From the cell containing the given text, extract its center point as (x, y) coordinate. 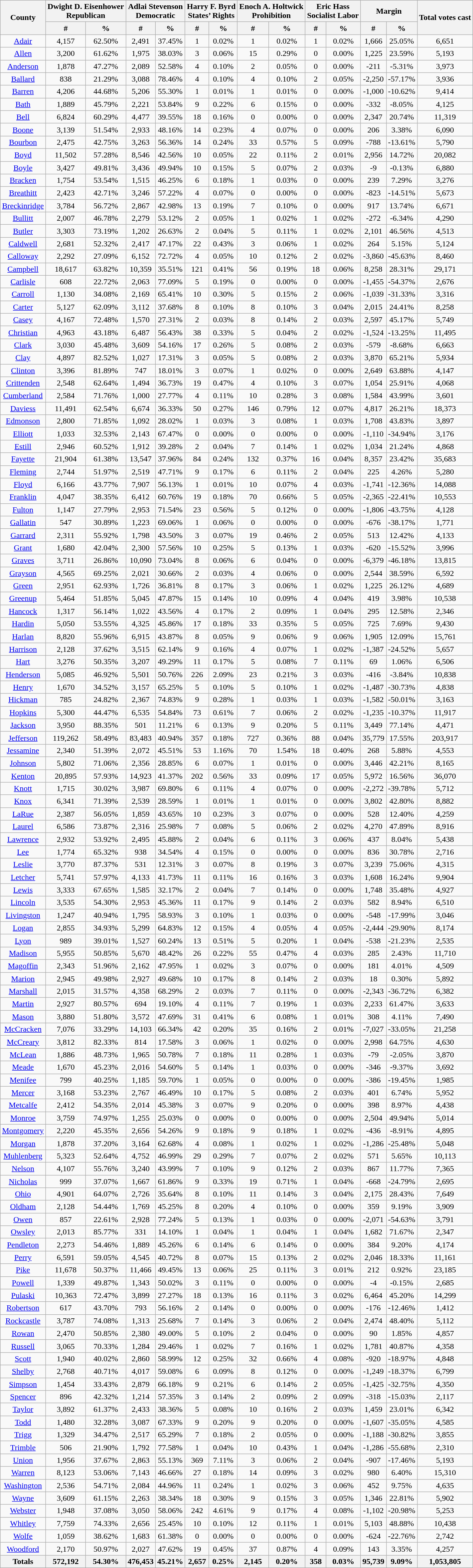
-54.63% (402, 1219)
-13.61% (402, 142)
6,464 (373, 1295)
11,678 (66, 1270)
65.41% (170, 294)
50 (197, 408)
5,438 (445, 839)
814 (140, 1042)
1,202 (140, 231)
1,769 (140, 1207)
6,341 (66, 801)
-1,524 (373, 332)
1,130 (66, 294)
3,692 (445, 1067)
Hancock (23, 611)
Henderson (23, 674)
10,553 (445, 497)
Eric HassSocialist Labor (333, 11)
26.63% (170, 231)
90 (373, 1333)
Margin (389, 11)
4,585 (445, 1422)
Carroll (23, 294)
73.04% (170, 560)
30.66% (170, 573)
2,175 (373, 1194)
2,367 (140, 700)
-1,455 (373, 282)
-15.03% (402, 1397)
Carlisle (23, 282)
11,502 (66, 155)
42.75% (106, 142)
1,454 (66, 1384)
358 (316, 1561)
56.13% (170, 484)
Washington (23, 1485)
1,726 (140, 586)
Lawrence (23, 839)
37.96% (170, 459)
62.09% (106, 307)
896 (66, 1397)
5,464 (66, 599)
2,221 (140, 104)
8,460 (445, 256)
28.85% (170, 763)
-1,741 (373, 484)
3,316 (445, 294)
56.43% (170, 332)
74.08% (106, 1321)
867 (373, 1169)
2.09% (223, 674)
-176 (373, 1308)
2,013 (66, 1232)
-1,110 (373, 434)
212 (373, 1270)
3,396 (66, 371)
1,339 (66, 1283)
2,536 (66, 1485)
54.71% (106, 1485)
50.78% (170, 1055)
42.04% (106, 548)
45.48% (106, 345)
2,933 (140, 130)
-8.68% (402, 345)
37.67% (106, 1460)
-5.31% (402, 66)
57.93% (106, 776)
-50.01% (402, 700)
60.24% (170, 940)
72.72% (170, 256)
2,170 (66, 1549)
Clark (23, 345)
3,240 (140, 1169)
5,802 (66, 763)
5,050 (66, 624)
-13.25% (402, 332)
59.05% (106, 1257)
13,547 (140, 459)
3,088 (140, 79)
52.58% (170, 66)
Spencer (23, 1397)
40.87% (402, 1346)
5,934 (445, 358)
26.86% (106, 560)
2,475 (66, 142)
7,907 (140, 484)
1,771 (445, 522)
-1,039 (373, 294)
48.42% (170, 953)
2,879 (140, 1384)
53.54% (106, 180)
11,319 (445, 117)
54.46% (106, 1245)
56.14% (106, 611)
4,125 (445, 104)
62.68% (170, 1143)
6,824 (66, 117)
5,206 (140, 92)
Martin (23, 1004)
-1,806 (373, 510)
1,527 (140, 940)
-10.62% (402, 92)
32.17% (170, 890)
8.97% (402, 1105)
476,453 (140, 1561)
8,123 (66, 1473)
4,927 (445, 890)
Lewis (23, 890)
32.28% (106, 1422)
-0.15% (402, 1283)
3.98% (402, 599)
57.97% (106, 877)
12.31% (170, 865)
35.48% (402, 890)
-36.72% (402, 991)
-24.52% (402, 649)
-2,444 (373, 928)
0.51% (223, 940)
1,682 (373, 1232)
25.68% (170, 1321)
2,279 (140, 218)
13,815 (445, 560)
1,022 (140, 611)
6,535 (140, 712)
6,090 (445, 130)
Clay (23, 358)
1,781 (373, 1346)
42.98% (170, 206)
0.46% (287, 535)
2,016 (140, 1067)
5,712 (445, 789)
23.42% (402, 459)
Lyon (23, 940)
Elliott (23, 434)
21.29% (106, 79)
-2.05% (402, 1055)
0.36% (287, 738)
119,262 (66, 738)
55.30% (170, 92)
Fleming (23, 472)
11,710 (445, 953)
73.87% (106, 827)
6,586 (66, 827)
11,917 (445, 712)
45.26% (170, 1245)
4,206 (66, 92)
3,535 (66, 903)
3,601 (445, 396)
1,792 (140, 1447)
McCreary (23, 1042)
2,233 (373, 1004)
55.76% (106, 1169)
-332 (373, 104)
2,117 (445, 1397)
LaRue (23, 814)
46.66% (170, 1473)
Henry (23, 687)
4,270 (373, 827)
1,715 (66, 789)
72.47% (106, 1295)
5,300 (66, 712)
Trimble (23, 1447)
63.88% (402, 371)
2,220 (66, 1131)
56.36% (170, 142)
1,053,805 (445, 1561)
Adlai StevensonDemocratic (155, 11)
Leslie (23, 865)
38.34% (170, 1498)
5.15% (402, 244)
1,584 (373, 396)
Graves (23, 560)
2,767 (140, 1093)
42.56% (170, 155)
-10.37% (402, 712)
8,820 (66, 637)
1,570 (140, 320)
Edmonson (23, 421)
48.88% (402, 1523)
46.78% (106, 218)
4,257 (445, 1549)
2,744 (66, 472)
Bullitt (23, 218)
Hardin (23, 624)
77.09% (170, 282)
26 (197, 953)
9.75% (402, 1485)
71.76% (106, 396)
1,000 (140, 396)
49.00% (170, 1333)
20,082 (445, 155)
3,936 (445, 79)
51.97% (106, 472)
40.02% (106, 1359)
4,689 (445, 586)
72.48% (106, 320)
3.38% (402, 130)
25.05% (402, 41)
2,584 (66, 396)
0.71% (287, 1181)
Jessamine (23, 750)
15,761 (445, 637)
25 (253, 1270)
28.31% (402, 269)
37.20% (106, 1143)
Bourbon (23, 142)
4,857 (445, 1333)
Pike (23, 1270)
5,741 (66, 877)
57.22% (170, 193)
3,303 (66, 231)
Hopkins (23, 712)
37.62% (106, 649)
56.72% (106, 206)
-1,102 (373, 1511)
-211 (373, 66)
1,956 (66, 1460)
6,591 (66, 1257)
3,065 (66, 1346)
4.26% (402, 472)
55.96% (106, 637)
37.08% (106, 1511)
34.54% (170, 852)
1,185 (140, 1080)
39.01% (106, 940)
5,902 (445, 1498)
Franklin (23, 497)
Laurel (23, 827)
Knox (23, 801)
48.16% (170, 130)
3,112 (140, 307)
14,103 (140, 1029)
6,412 (140, 497)
1,147 (66, 510)
5,085 (66, 674)
9,430 (445, 624)
55 (253, 953)
2,867 (140, 206)
1,859 (140, 814)
2,343 (66, 966)
2,310 (445, 1447)
38.35% (106, 497)
3,436 (140, 167)
-416 (373, 674)
1,940 (66, 1359)
6,674 (140, 408)
3,163 (445, 700)
999 (66, 1181)
58.49% (106, 738)
-8.91% (402, 1131)
12.58% (402, 611)
27.09% (106, 256)
Magoffin (23, 966)
-1,235 (373, 712)
3,770 (66, 865)
331 (140, 1232)
47.27% (106, 66)
54.60% (170, 1067)
18.33% (402, 1257)
2,676 (445, 282)
6,651 (445, 41)
2,474 (373, 1321)
121 (197, 269)
23.59% (402, 54)
Dwight D. EisenhowerRepublican (86, 11)
4,068 (445, 383)
4,017 (140, 1371)
3,855 (445, 1435)
6,152 (140, 256)
0.57% (287, 142)
32 (253, 1359)
-788 (373, 142)
-624 (373, 1536)
34.08% (106, 294)
42.80% (402, 801)
528 (373, 814)
9.19% (402, 1207)
Calloway (23, 256)
2,928 (140, 1219)
44.68% (106, 92)
Ballard (23, 79)
55.13% (170, 1460)
66.18% (170, 1384)
69 (373, 662)
38.36% (170, 1410)
8.04% (402, 839)
-538 (373, 940)
26.12% (402, 586)
Fayette (23, 459)
-12.36% (402, 484)
95,739 (373, 1561)
37.07% (106, 1181)
2,014 (140, 1105)
Trigg (23, 1435)
5,972 (373, 776)
3,633 (445, 1004)
24.41% (402, 307)
22.81% (402, 1498)
33.29% (106, 1029)
27.27% (170, 1295)
2,685 (445, 1283)
1,033 (66, 434)
Wayne (23, 1498)
37.45% (170, 41)
25.45% (170, 1523)
16.24% (402, 877)
Adair (23, 41)
0.37% (287, 459)
5,103 (373, 1523)
1,412 (445, 1308)
2,932 (66, 839)
6,166 (66, 484)
Shelby (23, 1371)
1,247 (66, 915)
2,855 (66, 928)
Gallatin (23, 522)
58.93% (170, 915)
Breckinridge (23, 206)
-45.63% (402, 256)
3,449 (373, 725)
1,515 (140, 180)
2,311 (66, 535)
45.88% (170, 839)
-579 (373, 345)
2,340 (66, 750)
-318 (373, 1397)
-9 (373, 167)
2,657 (197, 1561)
60.29% (106, 117)
1,754 (66, 180)
21,904 (66, 459)
5,892 (445, 978)
8,357 (373, 459)
4,513 (445, 231)
4,630 (445, 1042)
2,863 (140, 1460)
Marshall (23, 991)
Green (23, 586)
7,649 (445, 1194)
452 (373, 1485)
73 (197, 712)
1,059 (66, 1536)
3,087 (140, 1422)
21,258 (445, 1029)
42.71% (106, 193)
-57.17% (402, 79)
34.47% (106, 1435)
31 (197, 1017)
34.52% (106, 687)
Clinton (23, 371)
-35.05% (402, 1422)
5,501 (140, 674)
Warren (23, 1473)
2,716 (445, 852)
-43.75% (402, 510)
49.98% (106, 978)
-30.82% (402, 1435)
12.42% (402, 535)
50.76% (170, 674)
Boyd (23, 155)
41.73% (170, 877)
82.52% (106, 358)
12.40% (402, 814)
-272 (373, 218)
4,509 (445, 966)
40.71% (106, 1371)
-20.98% (402, 1511)
3,892 (66, 1410)
6,592 (445, 573)
-436 (373, 1131)
35,683 (445, 459)
0.40% (343, 750)
2,945 (66, 978)
5,670 (140, 953)
58.99% (170, 1359)
5,045 (140, 599)
49.29% (170, 662)
70.33% (106, 1346)
25.98% (170, 827)
-18.97% (402, 1359)
52.32% (106, 244)
7,076 (66, 1029)
46.99% (170, 1156)
53.55% (106, 624)
-33.05% (402, 1029)
3,787 (66, 1321)
4,963 (66, 332)
27 (197, 1473)
-14.51% (402, 193)
17.58% (170, 1042)
3,784 (66, 206)
3,446 (373, 763)
4.61% (223, 1511)
Whitley (23, 1523)
980 (373, 1473)
7.11% (223, 1460)
3,239 (373, 865)
0.79% (287, 408)
56 (253, 269)
56.05% (106, 814)
69.25% (106, 573)
4,848 (445, 1359)
2,162 (140, 966)
Boyle (23, 167)
2,143 (140, 434)
2,380 (140, 1333)
239 (373, 180)
2,946 (66, 446)
3,996 (445, 548)
6,510 (445, 903)
5,952 (445, 1093)
Garrard (23, 535)
359 (373, 1207)
1,774 (66, 852)
40.72% (170, 1257)
6,880 (445, 167)
4,167 (66, 320)
2,292 (66, 256)
2,726 (140, 1194)
-346 (373, 1067)
1.06% (402, 662)
Nelson (23, 1169)
-21.23% (402, 940)
54.26% (170, 1131)
Todd (23, 1422)
7.29% (402, 180)
Carter (23, 307)
65.32% (106, 852)
Letcher (23, 877)
80.57% (106, 1004)
26.21% (402, 408)
54.16% (170, 345)
18.01% (170, 371)
38 (197, 332)
1,975 (140, 54)
65.21% (402, 358)
Bell (23, 117)
33.43% (106, 1384)
47.89% (402, 827)
3,050 (140, 1511)
Lee (23, 852)
3,791 (445, 1219)
77.58% (170, 1447)
Wolfe (23, 1536)
Logan (23, 928)
-1,387 (373, 649)
-22.41% (402, 497)
3,139 (66, 130)
181 (373, 966)
Allen (23, 54)
27.77% (170, 396)
62.64% (106, 383)
4,259 (445, 814)
531 (140, 865)
35 (253, 1029)
-54.37% (402, 282)
501 (140, 725)
42.32% (106, 1397)
4,325 (140, 624)
17.55% (402, 738)
1,459 (373, 1410)
Grayson (23, 573)
0.92% (402, 1270)
-12.46% (402, 1308)
5,048 (445, 1143)
Union (23, 1460)
1,667 (140, 1181)
3,880 (66, 1017)
1,608 (373, 877)
2,768 (66, 1371)
4,147 (445, 371)
Jackson (23, 725)
18,617 (66, 269)
45.23% (106, 1067)
50.97% (106, 1549)
49.87% (106, 1283)
22.72% (106, 282)
2,387 (66, 814)
49.68% (170, 978)
81.89% (106, 371)
-1,000 (373, 92)
35,779 (373, 738)
9,414 (445, 92)
51.96% (106, 966)
16.56% (402, 776)
53.92% (106, 839)
-17.99% (402, 915)
Jefferson (23, 738)
7,759 (66, 1523)
2,998 (373, 1042)
617 (66, 1308)
2,519 (140, 472)
73.19% (106, 231)
11,495 (445, 332)
23.01% (402, 1410)
513 (373, 535)
53.06% (106, 1473)
5,657 (445, 649)
2,263 (140, 1498)
11.21% (170, 725)
-386 (373, 1080)
Menifee (23, 1080)
6,799 (445, 1371)
51.39% (106, 750)
4.11% (402, 1017)
61.37% (106, 1410)
55.92% (106, 535)
1,034 (373, 446)
3,168 (66, 1093)
3,899 (140, 1295)
3,046 (445, 915)
5.65% (402, 1156)
2,007 (66, 218)
Ohio (23, 1194)
45.36% (170, 903)
1,912 (140, 446)
-38.17% (402, 522)
Greenup (23, 599)
1,680 (66, 548)
4,838 (445, 687)
0.87% (287, 1549)
-2,272 (373, 789)
608 (66, 282)
Taylor (23, 1410)
2,300 (140, 548)
3,897 (445, 421)
51.54% (106, 130)
27.79% (106, 510)
39.55% (170, 117)
5,127 (66, 307)
43.18% (106, 332)
5,253 (445, 1511)
46.49% (170, 1093)
28.02% (170, 421)
36.81% (170, 586)
1,985 (445, 1080)
1,027 (140, 358)
3,973 (445, 66)
45.51% (170, 750)
3,950 (66, 725)
County (23, 17)
2,072 (140, 750)
67.47% (170, 434)
2,273 (66, 1245)
41.37% (170, 776)
799 (66, 1080)
2,517 (140, 1435)
22.61% (106, 1219)
Metcalfe (23, 1105)
202 (197, 776)
-29.90% (402, 928)
9.20% (402, 1245)
5,673 (445, 193)
4,290 (445, 218)
-1,582 (373, 700)
6,506 (445, 662)
3,176 (445, 434)
Grant (23, 548)
Mason (23, 1017)
-920 (373, 1359)
7.69% (402, 624)
2.43% (402, 953)
62.54% (106, 408)
8,546 (140, 155)
3,200 (66, 54)
30.78% (402, 852)
-19.45% (402, 1080)
2,169 (140, 294)
1,343 (140, 1283)
10,838 (445, 674)
-55.68% (402, 1447)
419 (373, 599)
401 (373, 1093)
2,089 (140, 66)
-3.84% (402, 674)
1,313 (140, 1321)
3,164 (140, 1143)
38.59% (402, 573)
10,359 (140, 269)
42 (197, 1029)
64.83% (170, 928)
66.34% (170, 1029)
-4 (373, 1283)
-1,188 (373, 1435)
989 (66, 940)
83,483 (140, 738)
2,951 (66, 586)
6,915 (140, 637)
4,545 (140, 1257)
McCracken (23, 1029)
14,923 (140, 776)
Butler (23, 231)
50.35% (106, 662)
3,572 (140, 1017)
49.45% (170, 1270)
4,315 (445, 865)
57.56% (170, 548)
Perry (23, 1257)
45.38% (170, 1105)
Russell (23, 1346)
2,956 (373, 155)
4,553 (445, 750)
53.12% (170, 218)
-46.18% (402, 560)
36,070 (445, 776)
25.03% (170, 1118)
17.31% (170, 358)
295 (373, 611)
38.62% (106, 1536)
60.76% (170, 497)
9.09% (402, 1561)
6,663 (445, 345)
-8.05% (402, 104)
Johnson (23, 763)
2,423 (66, 193)
-39.78% (402, 789)
15,310 (445, 1473)
8,165 (445, 763)
Estill (23, 446)
1,255 (140, 1118)
725 (373, 624)
3,030 (66, 345)
19.10% (170, 1004)
11,161 (445, 1257)
3,812 (66, 1042)
-25.48% (402, 1143)
Breathitt (23, 193)
Livingston (23, 915)
1,708 (373, 421)
3,515 (140, 649)
34.93% (106, 928)
36.33% (170, 408)
-548 (373, 915)
51.80% (106, 1017)
46.56% (402, 231)
1,905 (373, 637)
1,214 (140, 1397)
McLean (23, 1055)
-17.46% (402, 1460)
-7,027 (373, 1029)
203,917 (445, 738)
836 (373, 852)
62.14% (170, 649)
69.06% (170, 522)
Crittenden (23, 383)
2,356 (140, 763)
1,886 (66, 1055)
0.61% (223, 712)
64.07% (106, 1194)
50.37% (106, 1270)
Cumberland (23, 396)
10,438 (445, 1523)
10,090 (140, 560)
4,897 (66, 358)
3,987 (140, 789)
1,666 (373, 41)
917 (373, 206)
39.28% (170, 446)
Monroe (23, 1118)
37.68% (170, 307)
Daviess (23, 408)
398 (373, 1105)
87.37% (106, 865)
2,535 (445, 940)
Harry F. ByrdStates’ Rights (211, 11)
47.17% (170, 244)
71.54% (170, 510)
Morgan (23, 1143)
36.73% (170, 383)
2,491 (140, 41)
29,171 (445, 269)
24.82% (106, 700)
75.06% (402, 865)
7,365 (445, 1169)
43.87% (170, 637)
Campbell (23, 269)
11,491 (66, 408)
-30.73% (402, 687)
547 (66, 522)
Hickman (23, 700)
43.50% (170, 535)
Pulaski (23, 1295)
13.74% (402, 206)
-1,607 (373, 1422)
1,346 (373, 1498)
74.83% (170, 700)
38.03% (170, 54)
2,433 (140, 1410)
506 (66, 1447)
793 (140, 1308)
Casey (23, 320)
5,014 (445, 1118)
8,174 (445, 928)
-22.76% (402, 1536)
3,802 (373, 801)
4,817 (373, 408)
4,107 (66, 1169)
Powell (23, 1283)
Muhlenberg (23, 1156)
2,742 (445, 1536)
Owsley (23, 1232)
Oldham (23, 1207)
71.67% (402, 1232)
369 (197, 1460)
1,585 (140, 890)
6,671 (445, 206)
-1,425 (373, 1384)
-1,487 (373, 687)
1.16% (223, 750)
1,494 (140, 383)
4,157 (66, 41)
45.35% (106, 1131)
2,021 (140, 573)
5,124 (445, 244)
4,438 (445, 1105)
5.88% (402, 750)
60.52% (106, 446)
3,263 (140, 142)
0.26% (223, 345)
35.51% (170, 269)
64.75% (402, 1042)
Fulton (23, 510)
437 (373, 839)
Hart (23, 662)
18,373 (445, 408)
Caldwell (23, 244)
78.46% (170, 79)
28.43% (402, 1194)
226 (197, 674)
2,084 (140, 1485)
-31.33% (402, 294)
-907 (373, 1460)
49.81% (106, 167)
47.69% (170, 1017)
Knott (23, 789)
Harlan (23, 637)
Christian (23, 332)
2,539 (140, 801)
35.64% (170, 1194)
43.70% (106, 1308)
264 (373, 244)
Montgomery (23, 1131)
4,350 (445, 1384)
23,185 (445, 1270)
5,299 (140, 928)
77.14% (402, 725)
4.01% (402, 966)
-0.13% (402, 167)
6,487 (140, 332)
1,223 (140, 522)
2,101 (373, 231)
3,909 (445, 1207)
4,868 (445, 446)
2,316 (140, 827)
74.33% (106, 1523)
9,904 (445, 877)
2,412 (66, 1105)
53 (197, 750)
1,480 (66, 1422)
47.87% (170, 599)
938 (140, 852)
12.09% (402, 637)
4,635 (445, 1485)
54.44% (106, 1207)
5,323 (66, 1156)
-6.34% (402, 218)
Bath (23, 104)
727 (253, 738)
2,346 (445, 611)
0.35% (287, 624)
Anderson (23, 66)
84 (197, 459)
694 (140, 1004)
2,063 (140, 282)
Kenton (23, 776)
2,681 (66, 244)
71.85% (106, 421)
747 (140, 371)
Webster (23, 1511)
3,759 (66, 1118)
1,748 (373, 890)
45.17% (402, 320)
61.47% (402, 1004)
20,895 (66, 776)
-823 (373, 193)
67.33% (170, 1422)
4,174 (445, 1245)
65.29% (170, 1435)
Harrison (23, 649)
45.86% (170, 624)
45.79% (106, 104)
-668 (373, 1181)
4,477 (140, 117)
69.80% (170, 789)
-34.94% (402, 434)
5,955 (66, 953)
1,329 (66, 1435)
Marion (23, 978)
62.50% (106, 41)
6.40% (402, 1473)
77.24% (170, 1219)
-2,365 (373, 497)
68.29% (170, 991)
571 (373, 1156)
5,280 (445, 472)
6,342 (445, 1410)
0.45% (223, 1549)
71.06% (106, 763)
4,047 (66, 497)
53.23% (106, 1093)
308 (373, 1017)
48.40% (402, 1321)
44.96% (170, 1485)
6,382 (445, 991)
-9.37% (402, 1067)
7,143 (140, 1473)
8.94% (402, 903)
57.35% (170, 1397)
10,538 (445, 599)
2,417 (140, 244)
54.84% (170, 712)
1,795 (140, 915)
30.02% (106, 789)
785 (66, 700)
32.53% (106, 434)
43.65% (170, 814)
14,088 (445, 484)
2,470 (66, 1333)
5,112 (445, 1321)
1,965 (140, 1055)
45.20% (402, 1295)
61.86% (170, 1181)
10,113 (445, 1156)
-620 (373, 548)
5,749 (445, 320)
Meade (23, 1067)
46.25% (170, 180)
-2,343 (373, 991)
1,092 (140, 421)
63.82% (106, 269)
67.65% (106, 890)
42.21% (402, 763)
50.02% (170, 1283)
3.35% (402, 1549)
45.21% (170, 1561)
43.77% (106, 484)
30.89% (106, 522)
51.85% (106, 599)
2,544 (373, 573)
1.85% (402, 1333)
62.93% (106, 586)
Mercer (23, 1093)
2,597 (373, 320)
8,882 (445, 801)
47.62% (170, 1549)
2,504 (373, 1118)
48.73% (106, 1055)
71.39% (106, 801)
61.62% (106, 54)
3,157 (140, 687)
206 (373, 130)
31.57% (106, 991)
Enoch A. HoltwickProhibition (271, 11)
44.47% (106, 712)
268 (373, 750)
29 (197, 1156)
-79 (373, 1055)
384 (373, 1245)
Boone (23, 130)
357 (197, 738)
2,548 (66, 383)
65.25% (170, 687)
11,466 (140, 1270)
2,027 (140, 1549)
-2,071 (373, 1219)
0.27% (223, 408)
3,333 (66, 890)
Robertson (23, 1308)
45.25% (170, 1207)
Owen (23, 1219)
Pendleton (23, 1245)
4,895 (445, 1131)
2,800 (66, 421)
857 (66, 1219)
-676 (373, 522)
47.95% (170, 966)
37 (253, 1549)
225 (373, 472)
-32.75% (402, 1384)
5,790 (445, 142)
1,948 (66, 1511)
21.90% (106, 1447)
4,565 (66, 573)
3,207 (140, 662)
Floyd (23, 484)
4,752 (140, 1156)
Woodford (23, 1549)
43.83% (402, 421)
2,145 (253, 1561)
582 (373, 903)
21.24% (402, 446)
242 (197, 1511)
59.70% (170, 1080)
Totals (23, 1561)
1,317 (66, 611)
-1,249 (373, 1371)
-2,250 (373, 79)
85.77% (106, 1232)
7,490 (445, 1017)
2,860 (140, 1359)
82.33% (106, 1042)
59.08% (170, 1371)
3,246 (140, 193)
53.84% (170, 104)
-15.52% (402, 548)
132 (253, 459)
Scott (23, 1359)
58.06% (170, 1511)
27.31% (170, 320)
14.72% (402, 155)
3,427 (66, 167)
-24.79% (402, 1181)
47.71% (170, 472)
838 (66, 79)
Simpson (23, 1384)
1,284 (140, 1346)
14,299 (445, 1295)
54.35% (106, 1105)
8,916 (445, 827)
143 (373, 1549)
1,683 (140, 1536)
Total votes cast (445, 17)
28.59% (170, 801)
61.15% (106, 1498)
52.64% (106, 1156)
14.10% (170, 1232)
57.28% (106, 155)
572,192 (66, 1561)
4,901 (66, 1194)
74.97% (106, 1118)
88 (316, 738)
11.77% (402, 1169)
43.56% (170, 611)
Rockcastle (23, 1321)
Madison (23, 953)
Rowan (23, 1333)
-6,379 (373, 560)
Barren (23, 92)
20.74% (402, 117)
46.92% (106, 674)
3,711 (66, 560)
146 (253, 408)
56.16% (170, 1308)
6.74% (402, 1093)
88.35% (106, 725)
2,649 (373, 371)
4,471 (445, 725)
40.25% (106, 1080)
25.91% (402, 383)
285 (373, 953)
10,363 (66, 1295)
2,695 (445, 1181)
1,798 (140, 535)
1,054 (373, 383)
Lincoln (23, 903)
4,128 (445, 510)
2,046 (373, 1257)
2,495 (140, 839)
Bracken (23, 180)
-18.37% (402, 1371)
29.46% (170, 1346)
-3,860 (373, 256)
1.54% (287, 750)
Nicholas (23, 1181)
